Locate the cell with the specified text and output its [x, y] center coordinate. 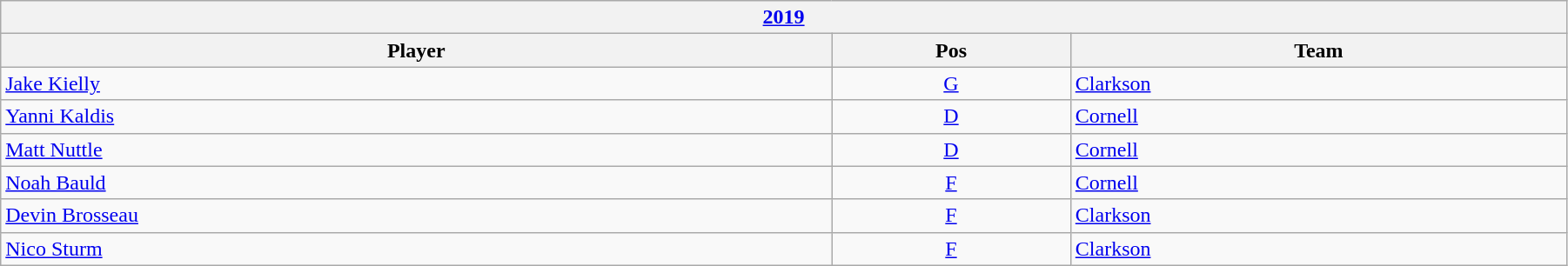
Pos [952, 50]
G [952, 83]
Yanni Kaldis [416, 116]
Matt Nuttle [416, 150]
Nico Sturm [416, 249]
Team [1318, 50]
2019 [784, 17]
Noah Bauld [416, 183]
Jake Kielly [416, 83]
Devin Brosseau [416, 216]
Player [416, 50]
